Search for the cell housing the specified text and yield its (X, Y) center coordinate. 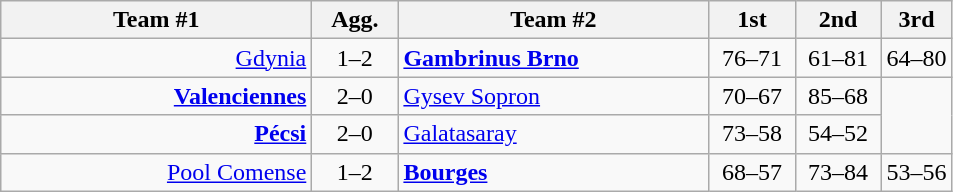
76–71 (752, 58)
2nd (838, 20)
85–68 (838, 96)
61–81 (838, 58)
73–58 (752, 134)
Pool Comense (156, 172)
73–84 (838, 172)
Gdynia (156, 58)
70–67 (752, 96)
68–57 (752, 172)
Agg. (355, 20)
3rd (916, 20)
Bourges (554, 172)
Gambrinus Brno (554, 58)
Team #2 (554, 20)
1st (752, 20)
Galatasaray (554, 134)
Team #1 (156, 20)
Pécsi (156, 134)
Gysev Sopron (554, 96)
54–52 (838, 134)
53–56 (916, 172)
64–80 (916, 58)
Valenciennes (156, 96)
